Identify which cell holds the provided text, then report its (X, Y) central coordinate. 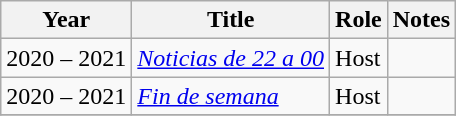
Fin de semana (231, 96)
Year (66, 20)
Title (231, 20)
Role (359, 20)
Notes (421, 20)
Noticias de 22 a 00 (231, 58)
